Locate the cell with the specified text and output its (x, y) center coordinate. 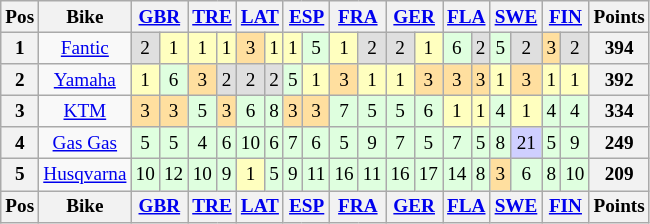
Gas Gas (85, 143)
Yamaha (85, 80)
KTM (85, 111)
249 (619, 143)
14 (456, 175)
Husqvarna (85, 175)
394 (619, 48)
Fantic (85, 48)
209 (619, 175)
17 (428, 175)
21 (526, 143)
392 (619, 80)
334 (619, 111)
12 (173, 175)
